Identify which cell holds the provided text, then report its [X, Y] central coordinate. 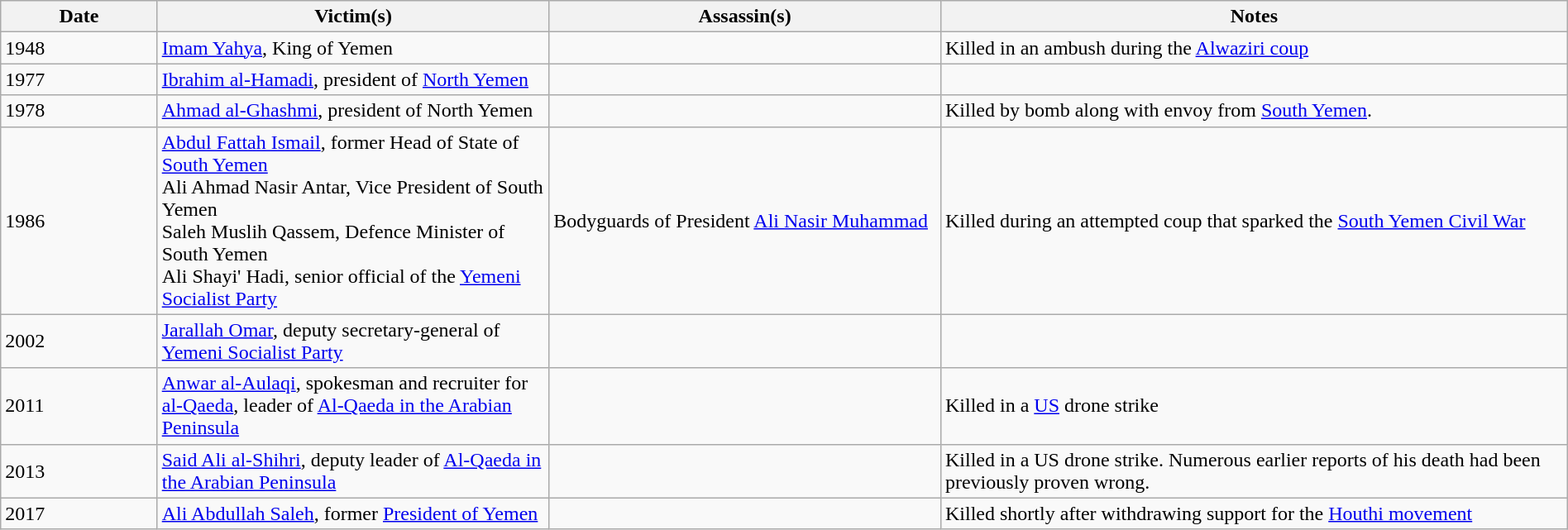
2002 [79, 341]
1978 [79, 111]
Ibrahim al-Hamadi, president of North Yemen [353, 79]
1986 [79, 220]
Killed by bomb along with envoy from South Yemen. [1254, 111]
2017 [79, 513]
Said Ali al-Shihri, deputy leader of Al-Qaeda in the Arabian Peninsula [353, 471]
Killed in an ambush during the Alwaziri coup [1254, 48]
1977 [79, 79]
Ahmad al-Ghashmi, president of North Yemen [353, 111]
Killed shortly after withdrawing support for the Houthi movement [1254, 513]
Assassin(s) [745, 17]
Imam Yahya, King of Yemen [353, 48]
Notes [1254, 17]
Date [79, 17]
Victim(s) [353, 17]
Killed in a US drone strike [1254, 406]
2011 [79, 406]
2013 [79, 471]
Bodyguards of President Ali Nasir Muhammad [745, 220]
Ali Abdullah Saleh, former President of Yemen [353, 513]
Killed during an attempted coup that sparked the South Yemen Civil War [1254, 220]
Killed in a US drone strike. Numerous earlier reports of his death had been previously proven wrong. [1254, 471]
1948 [79, 48]
Jarallah Omar, deputy secretary-general of Yemeni Socialist Party [353, 341]
Anwar al-Aulaqi, spokesman and recruiter for al-Qaeda, leader of Al-Qaeda in the Arabian Peninsula [353, 406]
